Capture the cell that displays the provided text and extract its [X, Y] central coordinate. 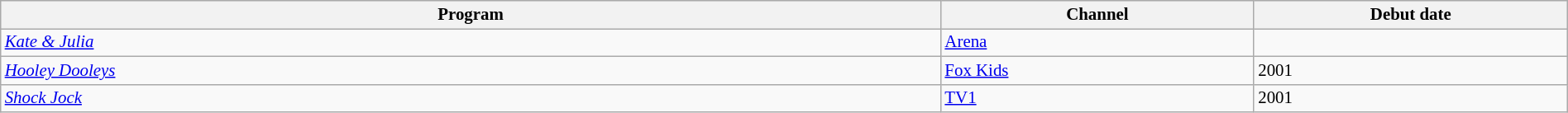
Shock Jock [471, 98]
Arena [1097, 42]
TV1 [1097, 98]
Hooley Dooleys [471, 70]
Fox Kids [1097, 70]
Debut date [1411, 15]
Channel [1097, 15]
Kate & Julia [471, 42]
Program [471, 15]
